Find where the given text appears and provide that cell's center as [x, y] coordinate. 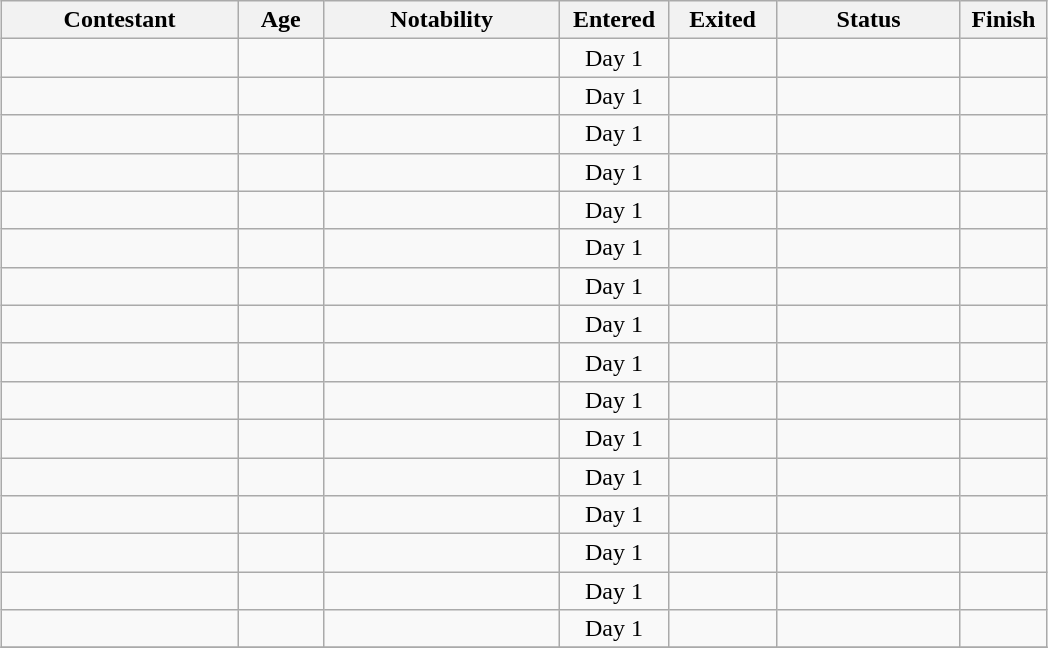
Age [281, 20]
Status [869, 20]
Finish [1003, 20]
Contestant [120, 20]
Notability [442, 20]
Exited [722, 20]
Entered [614, 20]
